Pinpoint the cell where the given text exists, returning its (X, Y) midpoint coordinate. 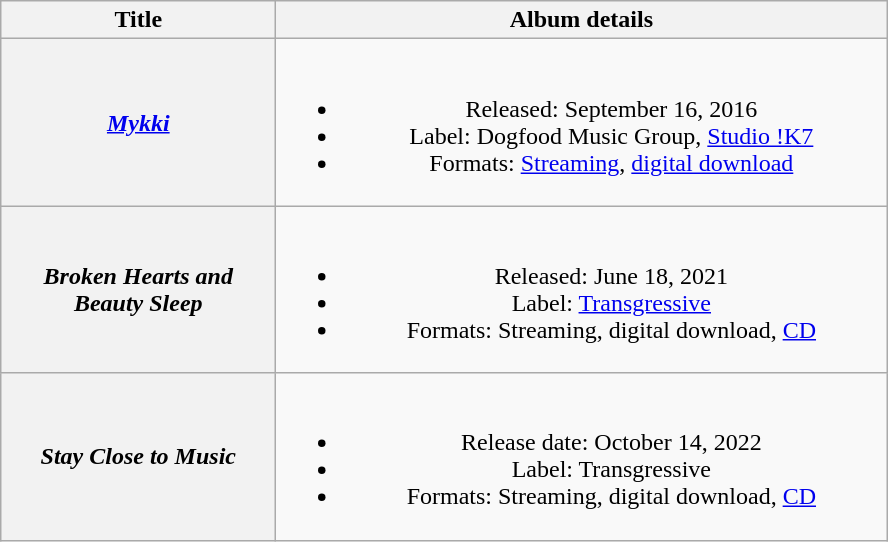
Released: September 16, 2016Label: Dogfood Music Group, Studio !K7Formats: Streaming, digital download (582, 122)
Broken Hearts and Beauty Sleep (138, 290)
Released: June 18, 2021Label: TransgressiveFormats: Streaming, digital download, CD (582, 290)
Stay Close to Music (138, 456)
Title (138, 20)
Album details (582, 20)
Mykki (138, 122)
Release date: October 14, 2022Label: TransgressiveFormats: Streaming, digital download, CD (582, 456)
